Pinpoint the cell where the given text exists, returning its (X, Y) midpoint coordinate. 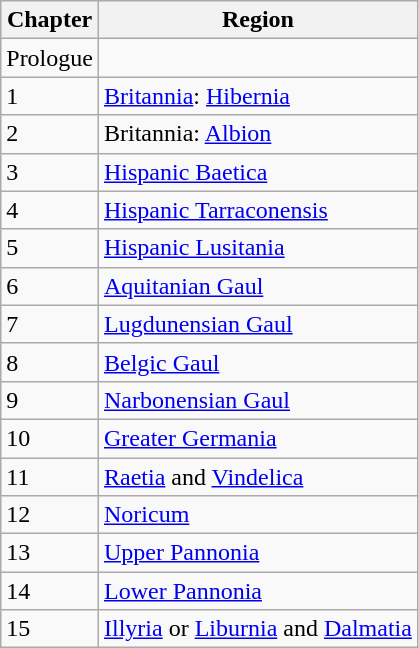
Greater Germania (258, 438)
Hispanic Baetica (258, 172)
Chapter (50, 20)
Raetia and Vindelica (258, 477)
Prologue (50, 58)
Hispanic Tarraconensis (258, 210)
5 (50, 248)
Hispanic Lusitania (258, 248)
Region (258, 20)
14 (50, 591)
Lower Pannonia (258, 591)
Noricum (258, 515)
3 (50, 172)
Aquitanian Gaul (258, 286)
Upper Pannonia (258, 553)
Illyria or Liburnia and Dalmatia (258, 629)
7 (50, 324)
11 (50, 477)
4 (50, 210)
6 (50, 286)
8 (50, 362)
Lugdunensian Gaul (258, 324)
13 (50, 553)
Britannia: Hibernia (258, 96)
9 (50, 400)
15 (50, 629)
2 (50, 134)
Narbonensian Gaul (258, 400)
Belgic Gaul (258, 362)
Britannia: Albion (258, 134)
12 (50, 515)
10 (50, 438)
1 (50, 96)
